Extract the [x, y] coordinate from the center of the cell holding the provided text.  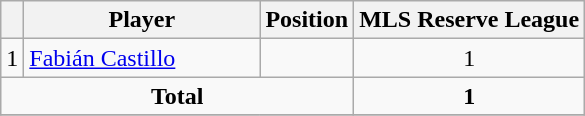
MLS Reserve League [470, 20]
Player [142, 20]
Total [178, 96]
Position [307, 20]
Fabián Castillo [142, 58]
